Output the (X, Y) coordinate of the center of the cell containing the given text.  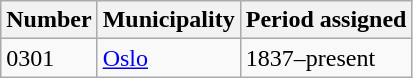
Period assigned (326, 20)
1837–present (326, 58)
Oslo (168, 58)
Municipality (168, 20)
0301 (49, 58)
Number (49, 20)
